Scan for the cell matching the given text and deliver its (X, Y) coordinate at center. 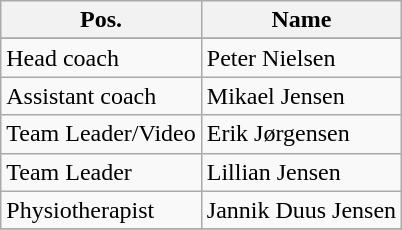
Mikael Jensen (301, 96)
Erik Jørgensen (301, 134)
Lillian Jensen (301, 172)
Pos. (102, 20)
Team Leader/Video (102, 134)
Team Leader (102, 172)
Physiotherapist (102, 210)
Assistant coach (102, 96)
Head coach (102, 58)
Peter Nielsen (301, 58)
Name (301, 20)
Jannik Duus Jensen (301, 210)
